Return (X, Y) of the center of cell containing provided text 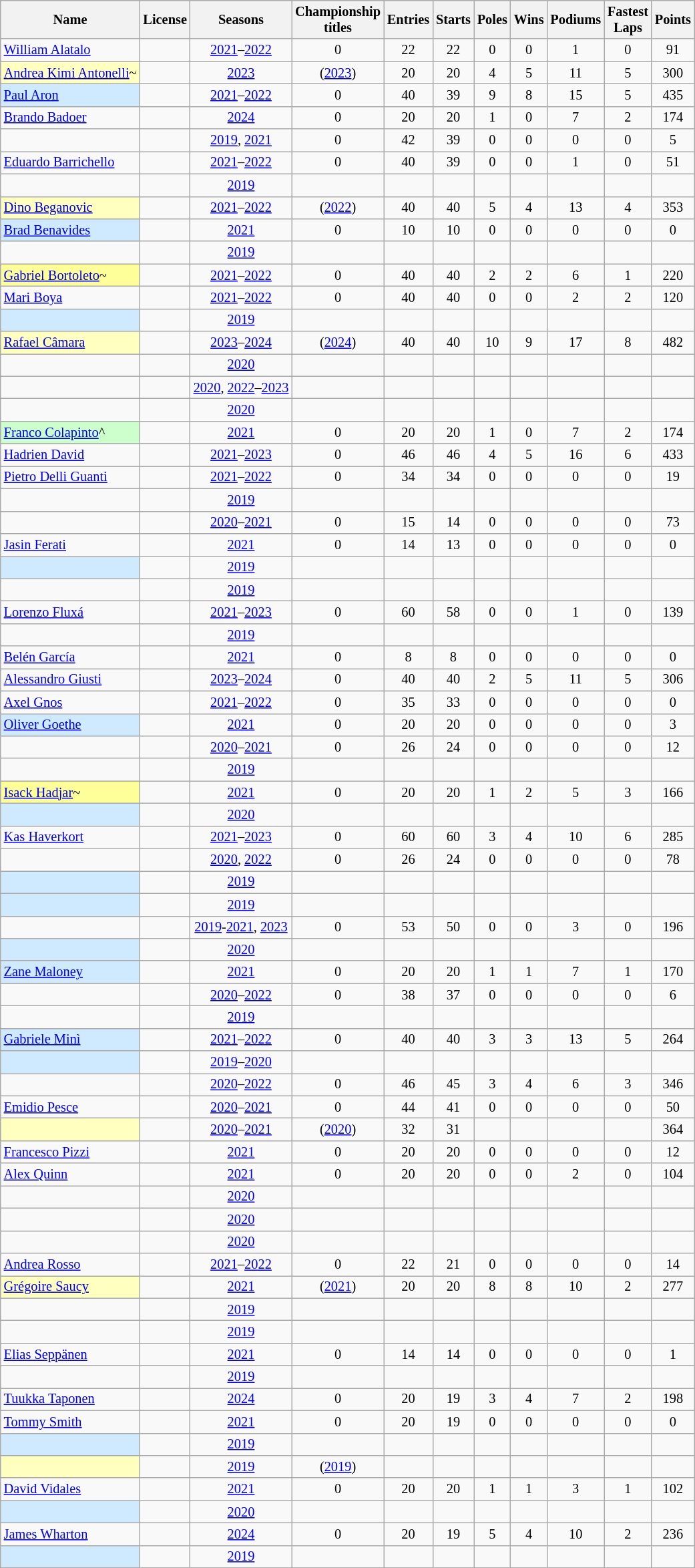
Name (71, 19)
21 (453, 1264)
Gabriel Bortoleto~ (71, 275)
(2019) (338, 1466)
Starts (453, 19)
2020, 2022 (241, 860)
42 (409, 140)
Lorenzo Fluxá (71, 612)
32 (409, 1130)
353 (673, 208)
73 (673, 522)
306 (673, 679)
(2021) (338, 1287)
196 (673, 927)
Podiums (575, 19)
102 (673, 1489)
Andrea Kimi Antonelli~ (71, 73)
31 (453, 1130)
Alex Quinn (71, 1174)
91 (673, 50)
Eduardo Barrichello (71, 162)
Mari Boya (71, 297)
2019–2020 (241, 1062)
Jasin Ferati (71, 544)
Rafael Câmara (71, 343)
Points (673, 19)
Brando Badoer (71, 118)
433 (673, 455)
33 (453, 702)
(2022) (338, 208)
Hadrien David (71, 455)
(2024) (338, 343)
Andrea Rosso (71, 1264)
David Vidales (71, 1489)
78 (673, 860)
285 (673, 837)
Emidio Pesce (71, 1107)
104 (673, 1174)
William Alatalo (71, 50)
58 (453, 612)
482 (673, 343)
2020, 2022–2023 (241, 387)
236 (673, 1534)
37 (453, 995)
Wins (529, 19)
346 (673, 1084)
(2020) (338, 1130)
Entries (409, 19)
264 (673, 1040)
Seasons (241, 19)
166 (673, 792)
220 (673, 275)
Championshiptitles (338, 19)
Elias Seppänen (71, 1354)
Pietro Delli Guanti (71, 477)
Gabriele Minì (71, 1040)
License (164, 19)
139 (673, 612)
Brad Benavides (71, 230)
Alessandro Giusti (71, 679)
Franco Colapinto^ (71, 432)
120 (673, 297)
198 (673, 1399)
Tommy Smith (71, 1422)
170 (673, 972)
Grégoire Saucy (71, 1287)
16 (575, 455)
Paul Aron (71, 95)
Francesco Pizzi (71, 1152)
Dino Beganovic (71, 208)
2023 (241, 73)
51 (673, 162)
277 (673, 1287)
Tuukka Taponen (71, 1399)
435 (673, 95)
2019-2021, 2023 (241, 927)
Poles (493, 19)
53 (409, 927)
Kas Haverkort (71, 837)
James Wharton (71, 1534)
(2023) (338, 73)
Isack Hadjar~ (71, 792)
45 (453, 1084)
38 (409, 995)
Oliver Goethe (71, 725)
300 (673, 73)
Zane Maloney (71, 972)
364 (673, 1130)
2019, 2021 (241, 140)
FastestLaps (628, 19)
41 (453, 1107)
Belén García (71, 657)
17 (575, 343)
Axel Gnos (71, 702)
35 (409, 702)
44 (409, 1107)
